Identify which cell holds the provided text, then report its [X, Y] central coordinate. 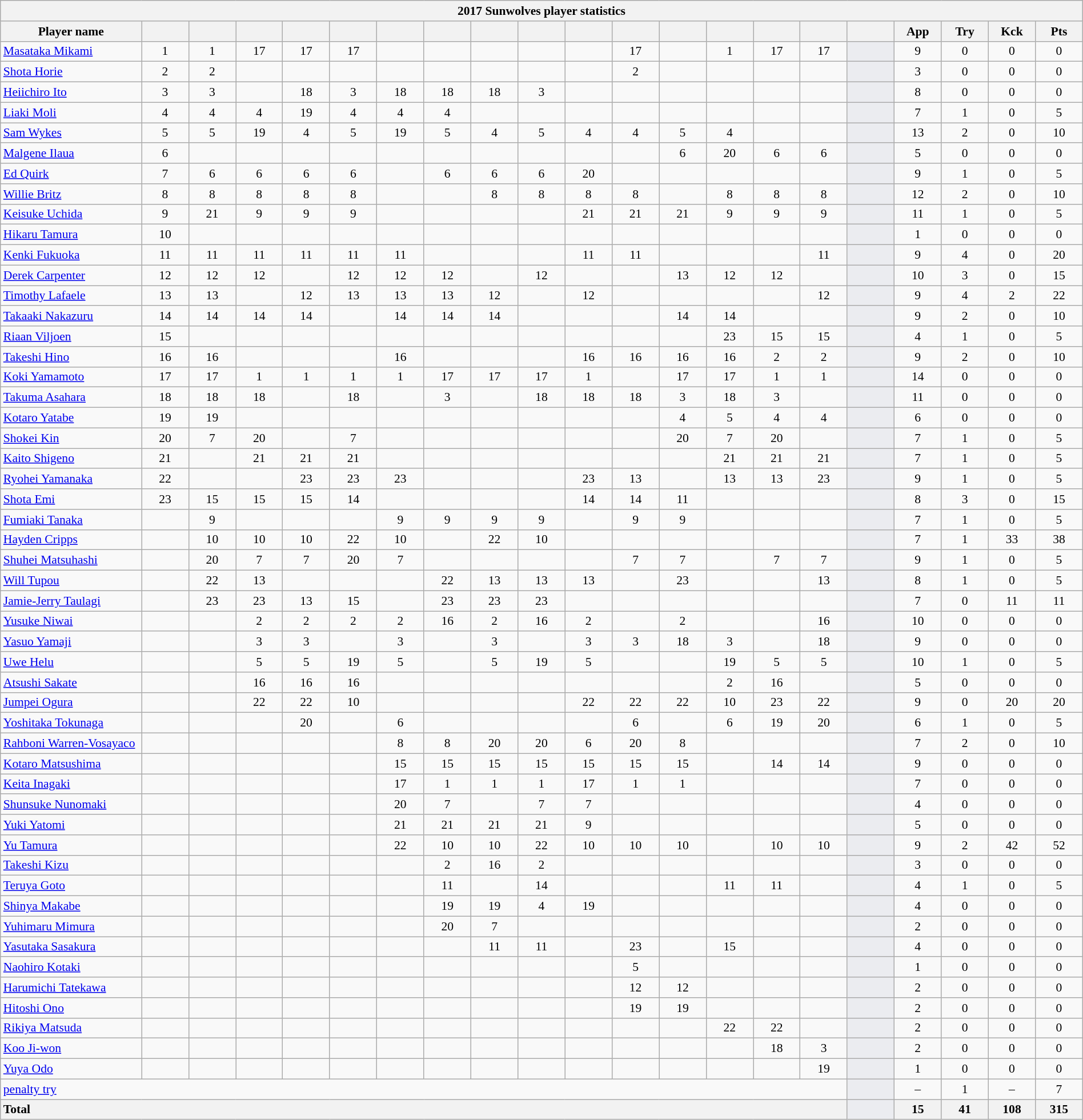
33 [1012, 540]
41 [965, 1110]
Timothy Lafaele [71, 296]
Atsushi Sakate [71, 683]
Takaaki Nakazuru [71, 316]
Jamie-Jerry Taulagi [71, 601]
Takuma Asahara [71, 398]
Uwe Helu [71, 662]
Shinya Makabe [71, 906]
Shota Horie [71, 72]
Keisuke Uchida [71, 214]
Yasutaka Sasakura [71, 947]
2017 Sunwolves player statistics [541, 11]
Hayden Cripps [71, 540]
315 [1059, 1110]
Takeshi Kizu [71, 865]
Will Tupou [71, 581]
Shuhei Matsuhashi [71, 560]
Shokei Kin [71, 438]
Riaan Viljoen [71, 336]
Koki Yamamoto [71, 377]
Yu Tamura [71, 845]
Yuki Yatomi [71, 825]
Yuya Odo [71, 1069]
Teruya Goto [71, 886]
Try [965, 31]
Jumpei Ogura [71, 702]
Kotaro Yatabe [71, 418]
Pts [1059, 31]
Rikiya Matsuda [71, 1028]
Koo Ji-won [71, 1049]
Player name [71, 31]
Keita Inagaki [71, 784]
Harumichi Tatekawa [71, 987]
penalty try [424, 1089]
Masataka Mikami [71, 51]
Kotaro Matsushima [71, 764]
Yusuke Niwai [71, 621]
Kaito Shigeno [71, 459]
108 [1012, 1110]
Hitoshi Ono [71, 1008]
Sam Wykes [71, 133]
Hikaru Tamura [71, 235]
Shunsuke Nunomaki [71, 805]
Ed Quirk [71, 174]
Fumiaki Tanaka [71, 520]
Rahboni Warren-Vosayaco [71, 744]
Kenki Fukuoka [71, 255]
App [918, 31]
Ryohei Yamanaka [71, 479]
Derek Carpenter [71, 275]
Yuhimaru Mimura [71, 926]
Heiichiro Ito [71, 93]
Yasuo Yamaji [71, 642]
52 [1059, 845]
Malgene Ilaua [71, 154]
Yoshitaka Tokunaga [71, 723]
Liaki Moli [71, 113]
Shota Emi [71, 499]
Willie Britz [71, 194]
Total [424, 1110]
Kck [1012, 31]
Naohiro Kotaki [71, 968]
38 [1059, 540]
42 [1012, 845]
Takeshi Hino [71, 357]
